Scan for the cell matching the given text and deliver its [x, y] coordinate at center. 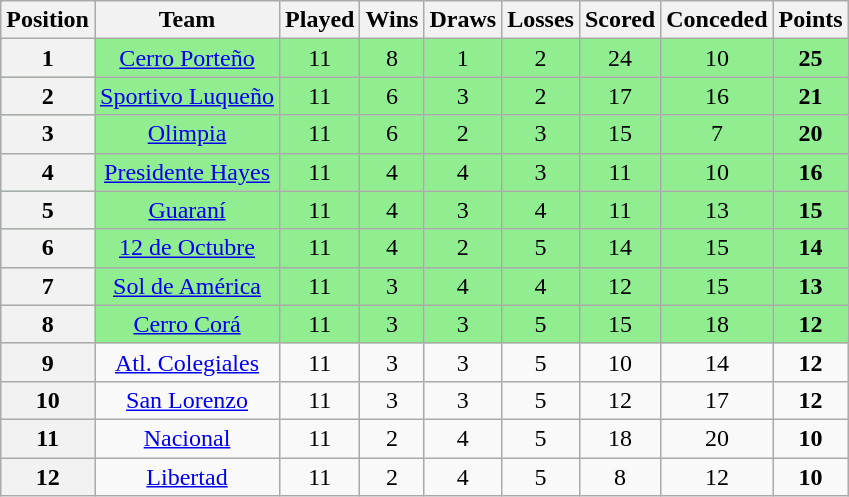
Wins [392, 20]
Guaraní [186, 210]
Libertad [186, 477]
Cerro Porteño [186, 58]
Team [186, 20]
Points [810, 20]
Sportivo Luqueño [186, 96]
Atl. Colegiales [186, 362]
Scored [620, 20]
Position [48, 20]
Cerro Corá [186, 324]
9 [48, 362]
Sol de América [186, 286]
25 [810, 58]
Olimpia [186, 134]
12 de Octubre [186, 248]
San Lorenzo [186, 400]
21 [810, 96]
Played [320, 20]
Draws [463, 20]
Losses [541, 20]
Presidente Hayes [186, 172]
24 [620, 58]
Conceded [717, 20]
Nacional [186, 438]
